For the text-containing cell, return its midpoint in (X, Y) coordinate format. 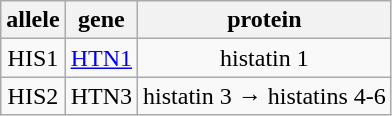
HIS1 (33, 58)
gene (101, 20)
histatin 3 → histatins 4-6 (265, 96)
HTN3 (101, 96)
histatin 1 (265, 58)
protein (265, 20)
HTN1 (101, 58)
HIS2 (33, 96)
allele (33, 20)
